Search for the cell housing the specified text and yield its [X, Y] center coordinate. 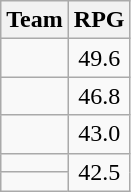
Team [35, 20]
49.6 [99, 58]
42.5 [99, 172]
46.8 [99, 96]
RPG [99, 20]
43.0 [99, 134]
